Return [x, y] of the center of cell containing provided text 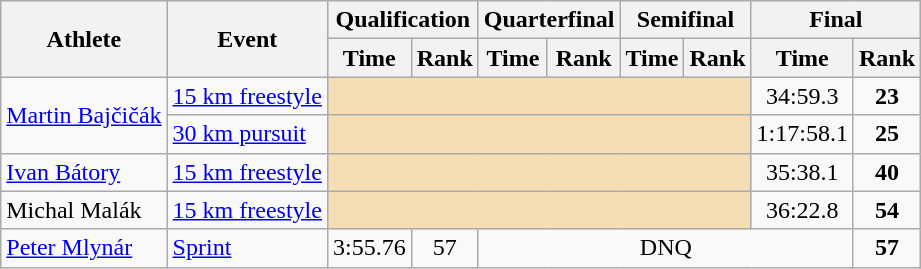
30 km pursuit [247, 134]
3:55.76 [369, 248]
34:59.3 [802, 96]
Michal Malák [84, 210]
Martin Bajčičák [84, 115]
Quarterfinal [549, 20]
Peter Mlynár [84, 248]
23 [886, 96]
Ivan Bátory [84, 172]
35:38.1 [802, 172]
Sprint [247, 248]
Qualification [402, 20]
54 [886, 210]
40 [886, 172]
Athlete [84, 39]
Event [247, 39]
25 [886, 134]
Semifinal [686, 20]
Final [836, 20]
1:17:58.1 [802, 134]
DNQ [666, 248]
36:22.8 [802, 210]
